Return [X, Y] of the center of cell containing provided text 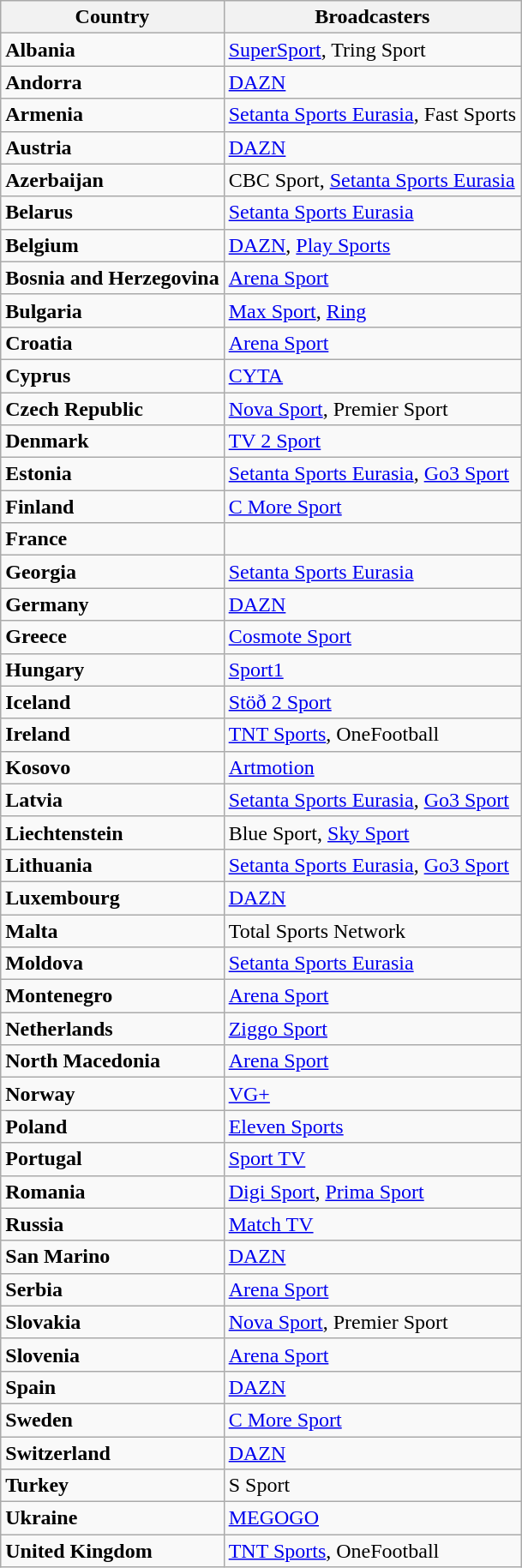
Belarus [112, 213]
Eleven Sports [372, 1126]
Switzerland [112, 1453]
Cosmote Sport [372, 637]
France [112, 539]
MEGOGO [372, 1518]
Moldova [112, 964]
Malta [112, 930]
San Marino [112, 1257]
Andorra [112, 82]
Denmark [112, 442]
Azerbaijan [112, 180]
DAZN, Play Sports [372, 245]
Kosovo [112, 767]
Czech Republic [112, 409]
Ukraine [112, 1518]
Portugal [112, 1159]
CBC Sport, Setanta Sports Eurasia [372, 180]
Total Sports Network [372, 930]
Hungary [112, 670]
VG+ [372, 1094]
Turkey [112, 1486]
SuperSport, Tring Sport [372, 50]
Luxembourg [112, 898]
Ireland [112, 735]
Russia [112, 1224]
Serbia [112, 1289]
North Macedonia [112, 1061]
Slovakia [112, 1322]
United Kingdom [112, 1551]
Country [112, 17]
Poland [112, 1126]
TV 2 Sport [372, 442]
Spain [112, 1387]
Bulgaria [112, 310]
Sport1 [372, 670]
Sweden [112, 1420]
Slovenia [112, 1355]
Greece [112, 637]
Netherlands [112, 1029]
Germany [112, 604]
Georgia [112, 572]
Montenegro [112, 996]
Digi Sport, Prima Sport [372, 1192]
Setanta Sports Eurasia, Fast Sports [372, 115]
Finland [112, 507]
Broadcasters [372, 17]
Bosnia and Herzegovina [112, 278]
Sport TV [372, 1159]
Iceland [112, 702]
Austria [112, 147]
Armenia [112, 115]
Ziggo Sport [372, 1029]
CYTA [372, 375]
Match TV [372, 1224]
Belgium [112, 245]
Liechtenstein [112, 832]
Lithuania [112, 865]
Estonia [112, 474]
Stöð 2 Sport [372, 702]
Max Sport, Ring [372, 310]
Latvia [112, 800]
Norway [112, 1094]
Romania [112, 1192]
S Sport [372, 1486]
Cyprus [112, 375]
Croatia [112, 343]
Albania [112, 50]
Artmotion [372, 767]
Blue Sport, Sky Sport [372, 832]
